Search for the cell housing the specified text and yield its [X, Y] center coordinate. 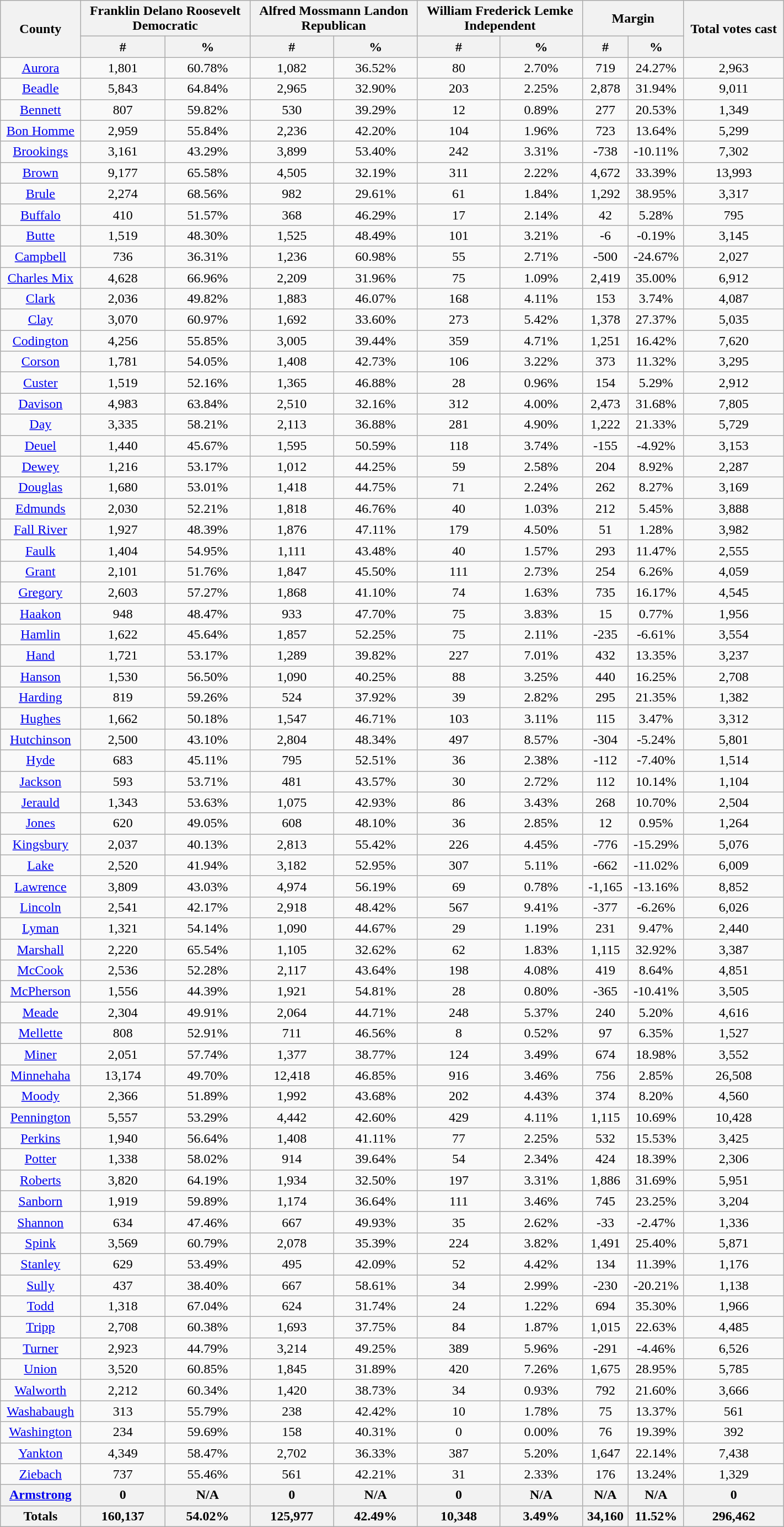
Perkins [41, 1138]
227 [459, 656]
44.79% [208, 1348]
-10.41% [656, 992]
694 [605, 1306]
5,785 [733, 1369]
1,927 [123, 529]
34,160 [605, 1516]
60.79% [208, 1243]
31.74% [375, 1306]
McCook [41, 971]
134 [605, 1264]
42.09% [375, 1264]
735 [605, 592]
86 [459, 802]
53.63% [208, 802]
1.22% [541, 1306]
59.26% [208, 698]
Clark [41, 299]
11.39% [656, 1264]
1.83% [541, 949]
Total votes cast [733, 29]
293 [605, 550]
36.88% [375, 425]
50.18% [208, 719]
1,868 [292, 592]
23.25% [656, 1201]
198 [459, 971]
21.35% [656, 698]
46.71% [375, 719]
4,628 [123, 277]
45.11% [208, 760]
32.50% [375, 1180]
48.34% [375, 740]
5,557 [123, 1117]
40.13% [208, 844]
42.42% [375, 1411]
115 [605, 719]
1,222 [605, 425]
Mellette [41, 1033]
1,647 [605, 1453]
53.29% [208, 1117]
51.57% [208, 215]
808 [123, 1033]
1,251 [605, 341]
Sully [41, 1285]
-738 [605, 152]
1,111 [292, 550]
8.27% [656, 487]
54.95% [208, 550]
58.47% [208, 1453]
Aurora [41, 68]
179 [459, 529]
0.78% [541, 886]
45.50% [375, 571]
711 [292, 1033]
2,037 [123, 844]
Brookings [41, 152]
2,813 [292, 844]
1,174 [292, 1201]
5.37% [541, 1012]
28.95% [656, 1369]
1,420 [292, 1390]
17 [459, 215]
2,878 [605, 89]
41.10% [375, 592]
1,622 [123, 635]
1.78% [541, 1411]
1.28% [656, 529]
104 [459, 131]
Codington [41, 341]
153 [605, 299]
Totals [41, 1516]
Minnehaha [41, 1075]
18.98% [656, 1054]
39.64% [375, 1159]
2,209 [292, 277]
2,064 [292, 1012]
440 [605, 677]
42.60% [375, 1117]
1,934 [292, 1180]
419 [605, 971]
31.69% [656, 1180]
57.27% [208, 592]
2.14% [541, 215]
-6 [605, 235]
1,693 [292, 1327]
296,462 [733, 1516]
2.38% [541, 760]
240 [605, 1012]
933 [292, 614]
Jackson [41, 781]
1,104 [733, 781]
2.62% [541, 1222]
593 [123, 781]
1,966 [733, 1306]
3,070 [123, 320]
47.70% [375, 614]
1,547 [292, 719]
44.71% [375, 1012]
6,026 [733, 907]
524 [292, 698]
2,078 [292, 1243]
63.84% [208, 404]
2,473 [605, 404]
43.29% [208, 152]
43.64% [375, 971]
1.09% [541, 277]
3,161 [123, 152]
4.45% [541, 844]
-6.26% [656, 907]
26,508 [733, 1075]
3,204 [733, 1201]
41.94% [208, 865]
Pennington [41, 1117]
311 [459, 173]
24.27% [656, 68]
52.28% [208, 971]
Franklin Delano RooseveltDemocratic [165, 19]
1,886 [605, 1180]
Faulk [41, 550]
52.95% [375, 865]
106 [459, 362]
Jerauld [41, 802]
1.57% [541, 550]
916 [459, 1075]
-33 [605, 1222]
1,491 [605, 1243]
Day [41, 425]
3.83% [541, 614]
3,982 [733, 529]
2.99% [541, 1285]
55.85% [208, 341]
4.43% [541, 1096]
683 [123, 760]
-4.46% [656, 1348]
1,514 [733, 760]
13.24% [656, 1474]
48.47% [208, 614]
3,888 [733, 508]
1,318 [123, 1306]
1.63% [541, 592]
13.37% [656, 1411]
5,076 [733, 844]
530 [292, 110]
437 [123, 1285]
Margin [633, 19]
736 [123, 256]
1,264 [733, 823]
-20.21% [656, 1285]
Butte [41, 235]
Hand [41, 656]
3.47% [656, 719]
4,851 [733, 971]
-6.61% [656, 635]
-1,165 [605, 886]
-662 [605, 865]
1.19% [541, 928]
59.89% [208, 1201]
4.08% [541, 971]
1,680 [123, 487]
16.17% [656, 592]
277 [605, 110]
0.89% [541, 110]
10,428 [733, 1117]
2,274 [123, 194]
295 [605, 698]
4,616 [733, 1012]
231 [605, 928]
36.31% [208, 256]
-24.67% [656, 256]
William Frederick LemkeIndependent [500, 19]
-13.16% [656, 886]
3.21% [541, 235]
248 [459, 1012]
374 [605, 1096]
32.62% [375, 949]
42.73% [375, 362]
4,672 [605, 173]
Hughes [41, 719]
1,675 [605, 1369]
1,377 [292, 1054]
31.68% [656, 404]
59 [459, 467]
3,335 [123, 425]
60.34% [208, 1390]
43.03% [208, 886]
20.53% [656, 110]
35.39% [375, 1243]
42.49% [375, 1516]
3,666 [733, 1390]
1,418 [292, 487]
10.69% [656, 1117]
424 [605, 1159]
-500 [605, 256]
Deuel [41, 446]
9,177 [123, 173]
-377 [605, 907]
38.73% [375, 1390]
Alfred Mossmann LandonRepublican [334, 19]
48.39% [208, 529]
-10.11% [656, 152]
3,295 [733, 362]
5,035 [733, 320]
0.95% [656, 823]
5.29% [656, 383]
1,216 [123, 467]
1,781 [123, 362]
3,425 [733, 1138]
Meade [41, 1012]
620 [123, 823]
1,176 [733, 1264]
60.38% [208, 1327]
Tripp [41, 1327]
-2.47% [656, 1222]
160,137 [123, 1516]
21.33% [656, 425]
5,951 [733, 1180]
1,138 [733, 1285]
48.10% [375, 823]
58.21% [208, 425]
1,857 [292, 635]
1,012 [292, 467]
Walworth [41, 1390]
2,541 [123, 907]
1,292 [605, 194]
1,921 [292, 992]
1,321 [123, 928]
19.39% [656, 1432]
31.96% [375, 277]
53.71% [208, 781]
48.42% [375, 907]
1,378 [605, 320]
4,485 [733, 1327]
Washington [41, 1432]
4,059 [733, 571]
481 [292, 781]
44.25% [375, 467]
3,899 [292, 152]
15.53% [656, 1138]
2,212 [123, 1390]
35 [459, 1222]
Bennett [41, 110]
2.33% [541, 1474]
4,349 [123, 1453]
Buffalo [41, 215]
-5.24% [656, 740]
1,818 [292, 508]
Lawrence [41, 886]
55.84% [208, 131]
273 [459, 320]
4.00% [541, 404]
24 [459, 1306]
Roberts [41, 1180]
29 [459, 928]
3,387 [733, 949]
1,992 [292, 1096]
3,809 [123, 886]
40.25% [375, 677]
53.01% [208, 487]
2,117 [292, 971]
312 [459, 404]
13.64% [656, 131]
18.39% [656, 1159]
-365 [605, 992]
Ziebach [41, 1474]
Moody [41, 1096]
49.25% [375, 1348]
Custer [41, 383]
31.89% [375, 1369]
Stanley [41, 1264]
-11.02% [656, 865]
8,852 [733, 886]
Dewey [41, 467]
Lake [41, 865]
49.91% [208, 1012]
Hyde [41, 760]
2,965 [292, 89]
914 [292, 1159]
-15.29% [656, 844]
0.00% [541, 1432]
39 [459, 698]
Hanson [41, 677]
234 [123, 1432]
44.39% [208, 992]
46.29% [375, 215]
8.92% [656, 467]
1,382 [733, 698]
Clay [41, 320]
Lyman [41, 928]
-776 [605, 844]
2.58% [541, 467]
2.34% [541, 1159]
262 [605, 487]
1,595 [292, 446]
38.40% [208, 1285]
25.40% [656, 1243]
1.96% [541, 131]
Edmunds [41, 508]
4.90% [541, 425]
60.85% [208, 1369]
2.24% [541, 487]
624 [292, 1306]
5,871 [733, 1243]
43.10% [208, 740]
County [41, 29]
118 [459, 446]
-235 [605, 635]
Bon Homme [41, 131]
57.74% [208, 1054]
1,876 [292, 529]
2,027 [733, 256]
-7.40% [656, 760]
2,030 [123, 508]
37.92% [375, 698]
49.05% [208, 823]
224 [459, 1243]
Brown [41, 173]
1,692 [292, 320]
47.46% [208, 1222]
38.95% [656, 194]
2,366 [123, 1096]
1.87% [541, 1327]
56.64% [208, 1138]
52.25% [375, 635]
2.11% [541, 635]
67.04% [208, 1306]
54.05% [208, 362]
13,993 [733, 173]
5,299 [733, 131]
13,174 [123, 1075]
807 [123, 110]
608 [292, 823]
-4.92% [656, 446]
Hutchinson [41, 740]
3,312 [733, 719]
7,620 [733, 341]
44.67% [375, 928]
53.49% [208, 1264]
2,959 [123, 131]
3,169 [733, 487]
36.33% [375, 1453]
3.11% [541, 719]
Kingsbury [41, 844]
10.70% [656, 802]
176 [605, 1474]
41.11% [375, 1138]
7.01% [541, 656]
16.25% [656, 677]
9.41% [541, 907]
567 [459, 907]
Douglas [41, 487]
629 [123, 1264]
1.84% [541, 194]
97 [605, 1033]
52.91% [208, 1033]
2,304 [123, 1012]
Davison [41, 404]
8 [459, 1033]
46.07% [375, 299]
49.70% [208, 1075]
2,419 [605, 277]
7.26% [541, 1369]
80 [459, 68]
4,256 [123, 341]
242 [459, 152]
61 [459, 194]
1,075 [292, 802]
5.45% [656, 508]
60.78% [208, 68]
37.75% [375, 1327]
3,554 [733, 635]
2,702 [292, 1453]
103 [459, 719]
313 [123, 1411]
1,289 [292, 656]
29.61% [375, 194]
42 [605, 215]
2,500 [123, 740]
819 [123, 698]
32.92% [656, 949]
43.57% [375, 781]
7,805 [733, 404]
69 [459, 886]
1,329 [733, 1474]
2,440 [733, 928]
60.98% [375, 256]
737 [123, 1474]
Gregory [41, 592]
39.82% [375, 656]
51 [605, 529]
4,505 [292, 173]
Armstrong [41, 1495]
2,536 [123, 971]
31.94% [656, 89]
429 [459, 1117]
8.20% [656, 1096]
124 [459, 1054]
2,504 [733, 802]
74 [459, 592]
532 [605, 1138]
54.81% [375, 992]
54 [459, 1159]
-291 [605, 1348]
2.71% [541, 256]
3,505 [733, 992]
36.52% [375, 68]
58.61% [375, 1285]
268 [605, 802]
3.43% [541, 802]
373 [605, 362]
4.42% [541, 1264]
204 [605, 467]
Todd [41, 1306]
2,923 [123, 1348]
43.68% [375, 1096]
1,236 [292, 256]
6,526 [733, 1348]
56.50% [208, 677]
1,801 [123, 68]
-112 [605, 760]
2,520 [123, 865]
59.69% [208, 1432]
84 [459, 1327]
40.31% [375, 1432]
2,287 [733, 467]
11.47% [656, 550]
52.21% [208, 508]
2.70% [541, 68]
0.93% [541, 1390]
51.76% [208, 571]
1,015 [605, 1327]
4,442 [292, 1117]
64.19% [208, 1180]
Lincoln [41, 907]
64.84% [208, 89]
5,843 [123, 89]
39.29% [375, 110]
10.14% [656, 781]
51.89% [208, 1096]
2,051 [123, 1054]
Harding [41, 698]
54.02% [208, 1516]
Haakon [41, 614]
55.79% [208, 1411]
1,940 [123, 1138]
8.57% [541, 740]
Hamlin [41, 635]
197 [459, 1180]
10 [459, 1411]
48.49% [375, 235]
59.82% [208, 110]
3.25% [541, 677]
54.14% [208, 928]
10,348 [459, 1516]
48.30% [208, 235]
2,912 [733, 383]
5,801 [733, 740]
3.82% [541, 1243]
3,520 [123, 1369]
3.22% [541, 362]
Beadle [41, 89]
88 [459, 677]
2.73% [541, 571]
674 [605, 1054]
65.54% [208, 949]
1,527 [733, 1033]
1,556 [123, 992]
4.50% [541, 529]
1,349 [733, 110]
4,560 [733, 1096]
76 [605, 1432]
982 [292, 194]
2.22% [541, 173]
203 [459, 89]
22.63% [656, 1327]
Brule [41, 194]
7,438 [733, 1453]
1,105 [292, 949]
-0.19% [656, 235]
55 [459, 256]
281 [459, 425]
745 [605, 1201]
432 [605, 656]
9.47% [656, 928]
32.90% [375, 89]
Union [41, 1369]
Yankton [41, 1453]
33.60% [375, 320]
6,912 [733, 277]
60.97% [208, 320]
77 [459, 1138]
33.39% [656, 173]
0.52% [541, 1033]
2,555 [733, 550]
2,220 [123, 949]
392 [733, 1432]
16.42% [656, 341]
3,820 [123, 1180]
3,005 [292, 341]
2,113 [292, 425]
44.75% [375, 487]
2,306 [733, 1159]
2,963 [733, 68]
46.85% [375, 1075]
52.51% [375, 760]
112 [605, 781]
420 [459, 1369]
125,977 [292, 1516]
2,236 [292, 131]
42.93% [375, 802]
6.35% [656, 1033]
12,418 [292, 1075]
4,983 [123, 404]
495 [292, 1264]
Grant [41, 571]
3,317 [733, 194]
723 [605, 131]
71 [459, 487]
4,545 [733, 592]
32.19% [375, 173]
53.40% [375, 152]
1,440 [123, 446]
158 [292, 1432]
Spink [41, 1243]
634 [123, 1222]
1,883 [292, 299]
Miner [41, 1054]
Charles Mix [41, 277]
1,956 [733, 614]
30 [459, 781]
1,082 [292, 68]
Washabaugh [41, 1411]
-230 [605, 1285]
65.58% [208, 173]
3,145 [733, 235]
154 [605, 383]
52.16% [208, 383]
756 [605, 1075]
1,336 [733, 1222]
-155 [605, 446]
1.03% [541, 508]
226 [459, 844]
62 [459, 949]
202 [459, 1096]
7,302 [733, 152]
1,365 [292, 383]
3,214 [292, 1348]
1,404 [123, 550]
66.96% [208, 277]
58.02% [208, 1159]
46.56% [375, 1033]
389 [459, 1348]
13.35% [656, 656]
1,845 [292, 1369]
307 [459, 865]
254 [605, 571]
39.44% [375, 341]
9,011 [733, 89]
5.42% [541, 320]
5.28% [656, 215]
15 [605, 614]
5.96% [541, 1348]
1,721 [123, 656]
-304 [605, 740]
50.59% [375, 446]
Corson [41, 362]
42.17% [208, 907]
497 [459, 740]
212 [605, 508]
Jones [41, 823]
1,662 [123, 719]
2,510 [292, 404]
0.80% [541, 992]
Potter [41, 1159]
47.11% [375, 529]
1,847 [292, 571]
McPherson [41, 992]
49.82% [208, 299]
4.71% [541, 341]
43.48% [375, 550]
359 [459, 341]
35.30% [656, 1306]
46.88% [375, 383]
Campbell [41, 256]
21.60% [656, 1390]
Sanborn [41, 1201]
4,974 [292, 886]
719 [605, 68]
101 [459, 235]
0.96% [541, 383]
22.14% [656, 1453]
68.56% [208, 194]
368 [292, 215]
2,036 [123, 299]
2.82% [541, 698]
2,101 [123, 571]
5.11% [541, 865]
1,338 [123, 1159]
32.16% [375, 404]
1,919 [123, 1201]
1,525 [292, 235]
1,530 [123, 677]
42.21% [375, 1474]
168 [459, 299]
56.19% [375, 886]
2,603 [123, 592]
27.37% [656, 320]
46.76% [375, 508]
55.46% [208, 1474]
0.77% [656, 614]
42.20% [375, 131]
792 [605, 1390]
948 [123, 614]
6.26% [656, 571]
45.67% [208, 446]
1,343 [123, 802]
49.93% [375, 1222]
Turner [41, 1348]
238 [292, 1411]
5,729 [733, 425]
52 [459, 1264]
2,804 [292, 740]
2,918 [292, 907]
3,237 [733, 656]
36.64% [375, 1201]
2.72% [541, 781]
55.42% [375, 844]
11.32% [656, 362]
387 [459, 1453]
45.64% [208, 635]
3,153 [733, 446]
Shannon [41, 1222]
8.64% [656, 971]
6,009 [733, 865]
38.77% [375, 1054]
3,569 [123, 1243]
11.52% [656, 1516]
Fall River [41, 529]
3,552 [733, 1054]
3,182 [292, 865]
35.00% [656, 277]
4,087 [733, 299]
410 [123, 215]
Marshall [41, 949]
31 [459, 1474]
